Locate the cell with the specified text and output its (x, y) center coordinate. 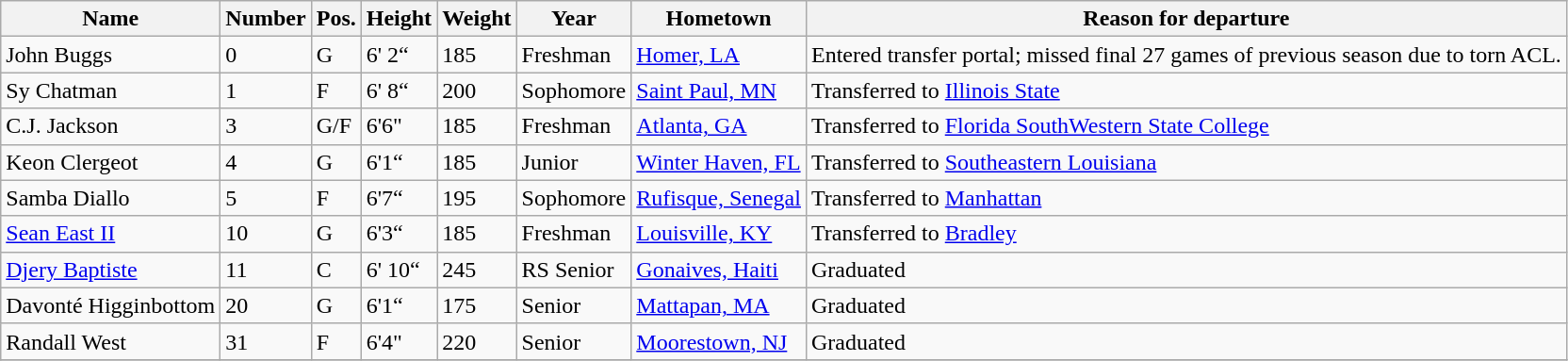
Sean East II (111, 234)
Rufisque, Senegal (719, 198)
Moorestown, NJ (719, 341)
Randall West (111, 341)
Entered transfer portal; missed final 27 games of previous season due to torn ACL. (1185, 55)
Sy Chatman (111, 90)
Year (574, 19)
200 (477, 90)
0 (266, 55)
Transferred to Bradley (1185, 234)
RS Senior (574, 270)
Name (111, 19)
175 (477, 305)
C.J. Jackson (111, 126)
Atlanta, GA (719, 126)
Transferred to Manhattan (1185, 198)
3 (266, 126)
Saint Paul, MN (719, 90)
Djery Baptiste (111, 270)
6'3“ (399, 234)
Transferred to Florida SouthWestern State College (1185, 126)
31 (266, 341)
Pos. (335, 19)
195 (477, 198)
Keon Clergeot (111, 162)
6' 2“ (399, 55)
Mattapan, MA (719, 305)
1 (266, 90)
20 (266, 305)
6' 8“ (399, 90)
11 (266, 270)
10 (266, 234)
Homer, LA (719, 55)
G/F (335, 126)
6' 10“ (399, 270)
5 (266, 198)
John Buggs (111, 55)
Winter Haven, FL (719, 162)
Reason for departure (1185, 19)
4 (266, 162)
245 (477, 270)
Height (399, 19)
Samba Diallo (111, 198)
Weight (477, 19)
Transferred to Southeastern Louisiana (1185, 162)
6'6" (399, 126)
220 (477, 341)
Louisville, KY (719, 234)
Gonaives, Haiti (719, 270)
Number (266, 19)
Transferred to Illinois State (1185, 90)
6'4" (399, 341)
Davonté Higginbottom (111, 305)
6'7“ (399, 198)
C (335, 270)
Hometown (719, 19)
Junior (574, 162)
